Return (X, Y) of the center of cell containing provided text 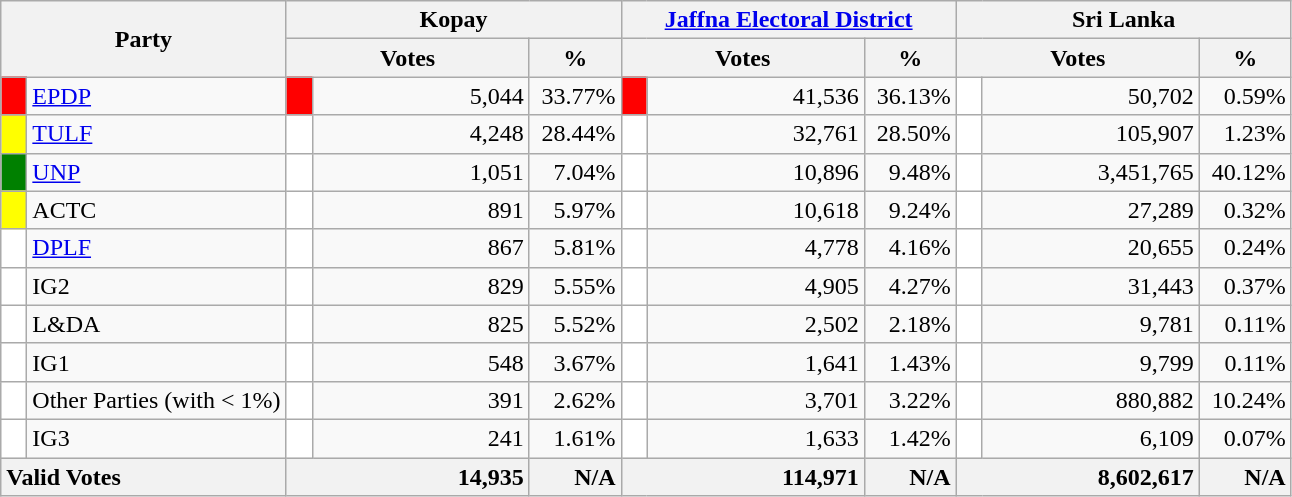
0.59% (1245, 96)
3,701 (756, 400)
1,641 (756, 362)
9,799 (1090, 362)
IG3 (156, 438)
4,778 (756, 248)
880,882 (1090, 400)
28.50% (910, 134)
829 (420, 286)
IG1 (156, 362)
40.12% (1245, 172)
5.81% (575, 248)
241 (420, 438)
Kopay (454, 20)
5.52% (575, 324)
Valid Votes (144, 477)
7.04% (575, 172)
10,896 (756, 172)
5.55% (575, 286)
Other Parties (with < 1%) (156, 400)
867 (420, 248)
14,935 (408, 477)
391 (420, 400)
9,781 (1090, 324)
0.37% (1245, 286)
6,109 (1090, 438)
4.27% (910, 286)
1.42% (910, 438)
Jaffna Electoral District (788, 20)
33.77% (575, 96)
31,443 (1090, 286)
0.32% (1245, 210)
1,051 (420, 172)
Sri Lanka (1124, 20)
Party (144, 39)
1.61% (575, 438)
2.62% (575, 400)
4.16% (910, 248)
5.97% (575, 210)
891 (420, 210)
20,655 (1090, 248)
9.48% (910, 172)
3.22% (910, 400)
28.44% (575, 134)
IG2 (156, 286)
L&DA (156, 324)
10,618 (756, 210)
0.07% (1245, 438)
2.18% (910, 324)
3,451,765 (1090, 172)
EPDP (156, 96)
4,248 (420, 134)
32,761 (756, 134)
27,289 (1090, 210)
ACTC (156, 210)
548 (420, 362)
1.23% (1245, 134)
36.13% (910, 96)
41,536 (756, 96)
1,633 (756, 438)
8,602,617 (1078, 477)
UNP (156, 172)
9.24% (910, 210)
4,905 (756, 286)
3.67% (575, 362)
DPLF (156, 248)
5,044 (420, 96)
50,702 (1090, 96)
TULF (156, 134)
1.43% (910, 362)
2,502 (756, 324)
105,907 (1090, 134)
114,971 (742, 477)
10.24% (1245, 400)
0.24% (1245, 248)
825 (420, 324)
